Locate the cell with the specified text and output its [X, Y] center coordinate. 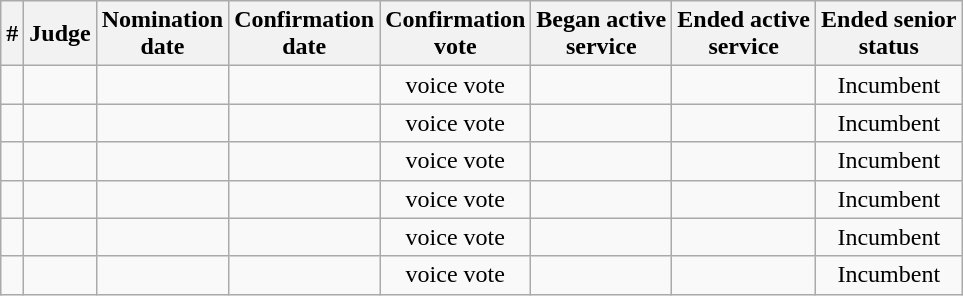
Nominationdate [162, 34]
Judge [60, 34]
Ended activeservice [744, 34]
Ended seniorstatus [889, 34]
Confirmationvote [456, 34]
Began activeservice [602, 34]
Confirmationdate [304, 34]
# [12, 34]
